Scan for the cell matching the given text and deliver its (X, Y) coordinate at center. 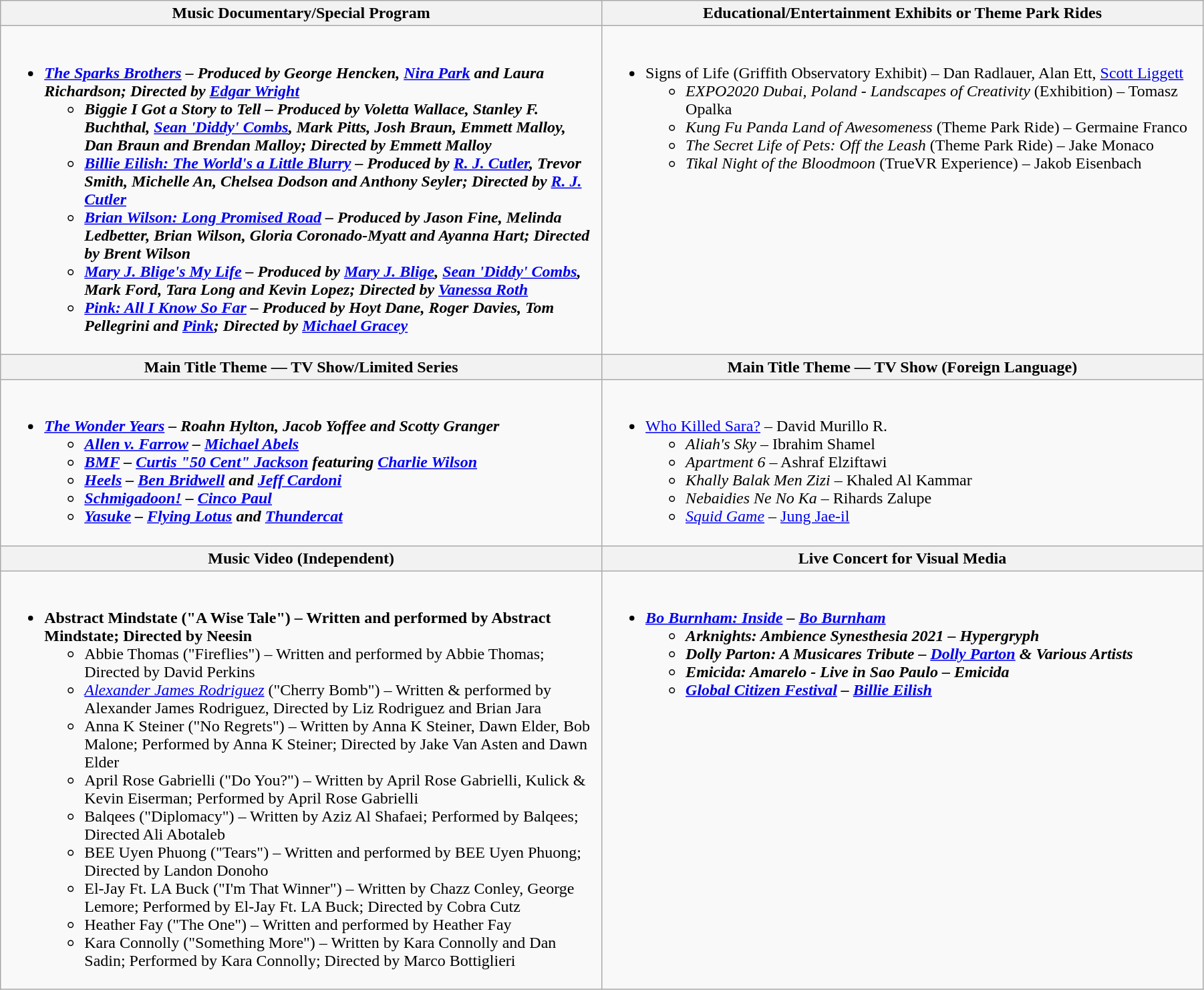
Educational/Entertainment Exhibits or Theme Park Rides (903, 13)
Main Title Theme — TV Show/Limited Series (301, 367)
Music Video (Independent) (301, 558)
Live Concert for Visual Media (903, 558)
Music Documentary/Special Program (301, 13)
Main Title Theme — TV Show (Foreign Language) (903, 367)
